Capture the cell that displays the provided text and extract its (x, y) central coordinate. 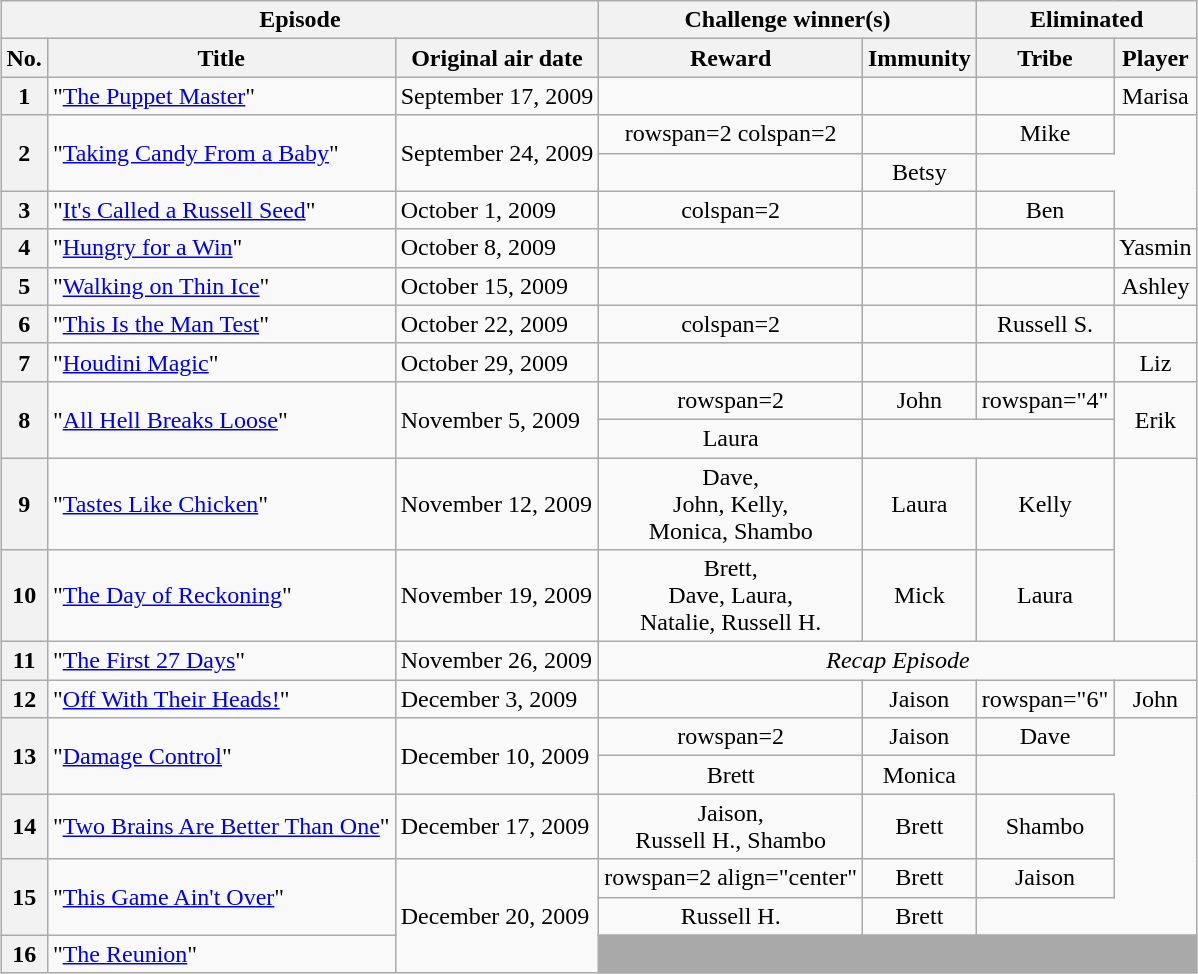
"It's Called a Russell Seed" (221, 210)
Dave (1045, 737)
Liz (1156, 362)
Jaison,Russell H., Shambo (731, 826)
"Hungry for a Win" (221, 248)
Yasmin (1156, 248)
Marisa (1156, 96)
Ashley (1156, 286)
December 17, 2009 (497, 826)
1 (24, 96)
"All Hell Breaks Loose" (221, 419)
December 3, 2009 (497, 699)
October 15, 2009 (497, 286)
No. (24, 58)
October 1, 2009 (497, 210)
16 (24, 954)
13 (24, 756)
Erik (1156, 419)
Reward (731, 58)
Ben (1045, 210)
November 5, 2009 (497, 419)
"Off With Their Heads!" (221, 699)
Kelly (1045, 504)
December 20, 2009 (497, 916)
October 22, 2009 (497, 324)
November 12, 2009 (497, 504)
Mike (1045, 134)
Russell H. (731, 916)
Russell S. (1045, 324)
rowspan=2 align="center" (731, 878)
9 (24, 504)
"Houdini Magic" (221, 362)
rowspan="4" (1045, 400)
Title (221, 58)
September 17, 2009 (497, 96)
Tribe (1045, 58)
"The Day of Reckoning" (221, 596)
5 (24, 286)
6 (24, 324)
"Tastes Like Chicken" (221, 504)
"This Is the Man Test" (221, 324)
November 26, 2009 (497, 661)
"Taking Candy From a Baby" (221, 153)
Brett,Dave, Laura,Natalie, Russell H. (731, 596)
10 (24, 596)
14 (24, 826)
Challenge winner(s) (788, 20)
"Two Brains Are Better Than One" (221, 826)
11 (24, 661)
October 29, 2009 (497, 362)
"The Puppet Master" (221, 96)
"The First 27 Days" (221, 661)
"Damage Control" (221, 756)
8 (24, 419)
rowspan=2 colspan=2 (731, 134)
Shambo (1045, 826)
Player (1156, 58)
October 8, 2009 (497, 248)
Episode (300, 20)
Recap Episode (898, 661)
Immunity (919, 58)
Mick (919, 596)
7 (24, 362)
September 24, 2009 (497, 153)
rowspan="6" (1045, 699)
4 (24, 248)
"The Reunion" (221, 954)
2 (24, 153)
Betsy (919, 172)
Dave,John, Kelly,Monica, Shambo (731, 504)
Eliminated (1086, 20)
Monica (919, 775)
12 (24, 699)
3 (24, 210)
"This Game Ain't Over" (221, 897)
15 (24, 897)
November 19, 2009 (497, 596)
Original air date (497, 58)
"Walking on Thin Ice" (221, 286)
December 10, 2009 (497, 756)
